Output the (x, y) coordinate of the center of the cell containing the given text.  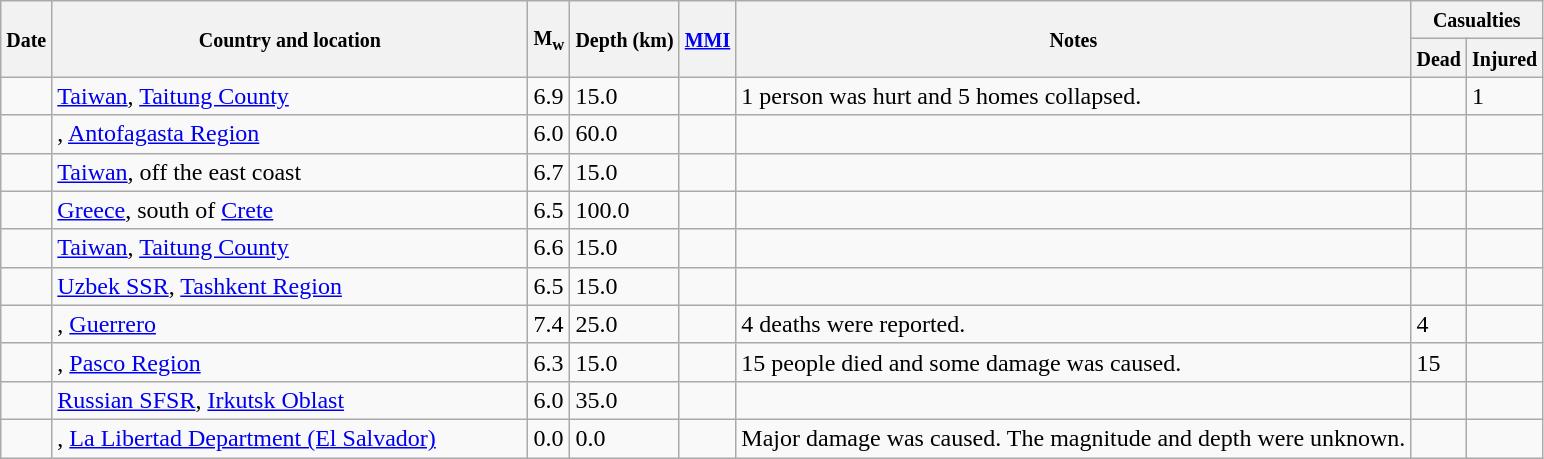
, Pasco Region (290, 362)
1 person was hurt and 5 homes collapsed. (1074, 96)
6.7 (549, 172)
Greece, south of Crete (290, 210)
Taiwan, off the east coast (290, 172)
15 (1439, 362)
Russian SFSR, Irkutsk Oblast (290, 400)
, Guerrero (290, 324)
, La Libertad Department (El Salvador) (290, 438)
MMI (708, 39)
Country and location (290, 39)
Notes (1074, 39)
1 (1504, 96)
4 deaths were reported. (1074, 324)
Uzbek SSR, Tashkent Region (290, 286)
6.6 (549, 248)
, Antofagasta Region (290, 134)
Depth (km) (624, 39)
Date (26, 39)
Mw (549, 39)
4 (1439, 324)
35.0 (624, 400)
60.0 (624, 134)
Major damage was caused. The magnitude and depth were unknown. (1074, 438)
Casualties (1477, 20)
100.0 (624, 210)
Injured (1504, 58)
25.0 (624, 324)
Dead (1439, 58)
15 people died and some damage was caused. (1074, 362)
7.4 (549, 324)
6.3 (549, 362)
6.9 (549, 96)
